Find where the given text appears and provide that cell's center as (X, Y) coordinate. 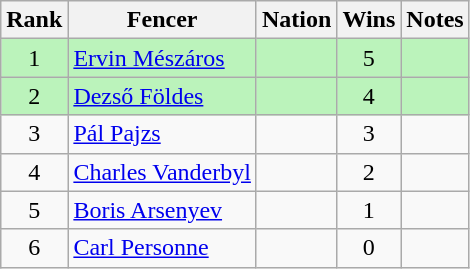
Fencer (162, 20)
Wins (369, 20)
Rank (34, 20)
Carl Personne (162, 248)
0 (369, 248)
Boris Arsenyev (162, 210)
Ervin Mészáros (162, 58)
Charles Vanderbyl (162, 172)
Nation (296, 20)
Pál Pajzs (162, 134)
6 (34, 248)
Dezső Földes (162, 96)
Notes (435, 20)
